Pinpoint the cell where the given text exists, returning its (x, y) midpoint coordinate. 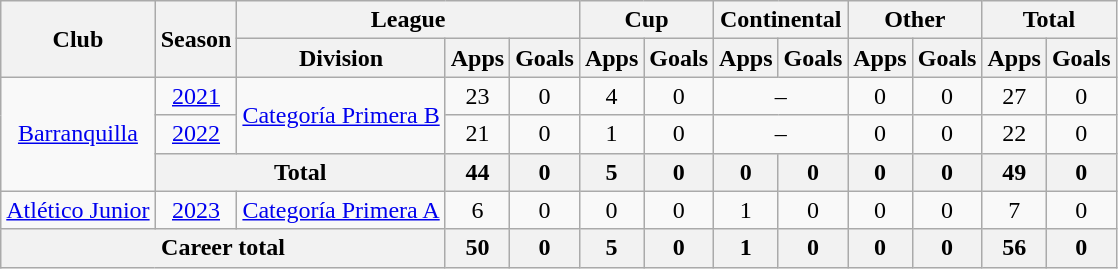
Season (196, 39)
Club (78, 39)
56 (1014, 248)
22 (1014, 134)
23 (477, 96)
50 (477, 248)
Atlético Junior (78, 210)
Categoría Primera B (341, 115)
2021 (196, 96)
21 (477, 134)
6 (477, 210)
44 (477, 172)
Career total (223, 248)
49 (1014, 172)
Barranquilla (78, 134)
7 (1014, 210)
Continental (781, 20)
League (408, 20)
Other (915, 20)
27 (1014, 96)
Division (341, 58)
2023 (196, 210)
Categoría Primera A (341, 210)
4 (611, 96)
Cup (646, 20)
2022 (196, 134)
